Output the (x, y) coordinate of the center of the cell containing the given text.  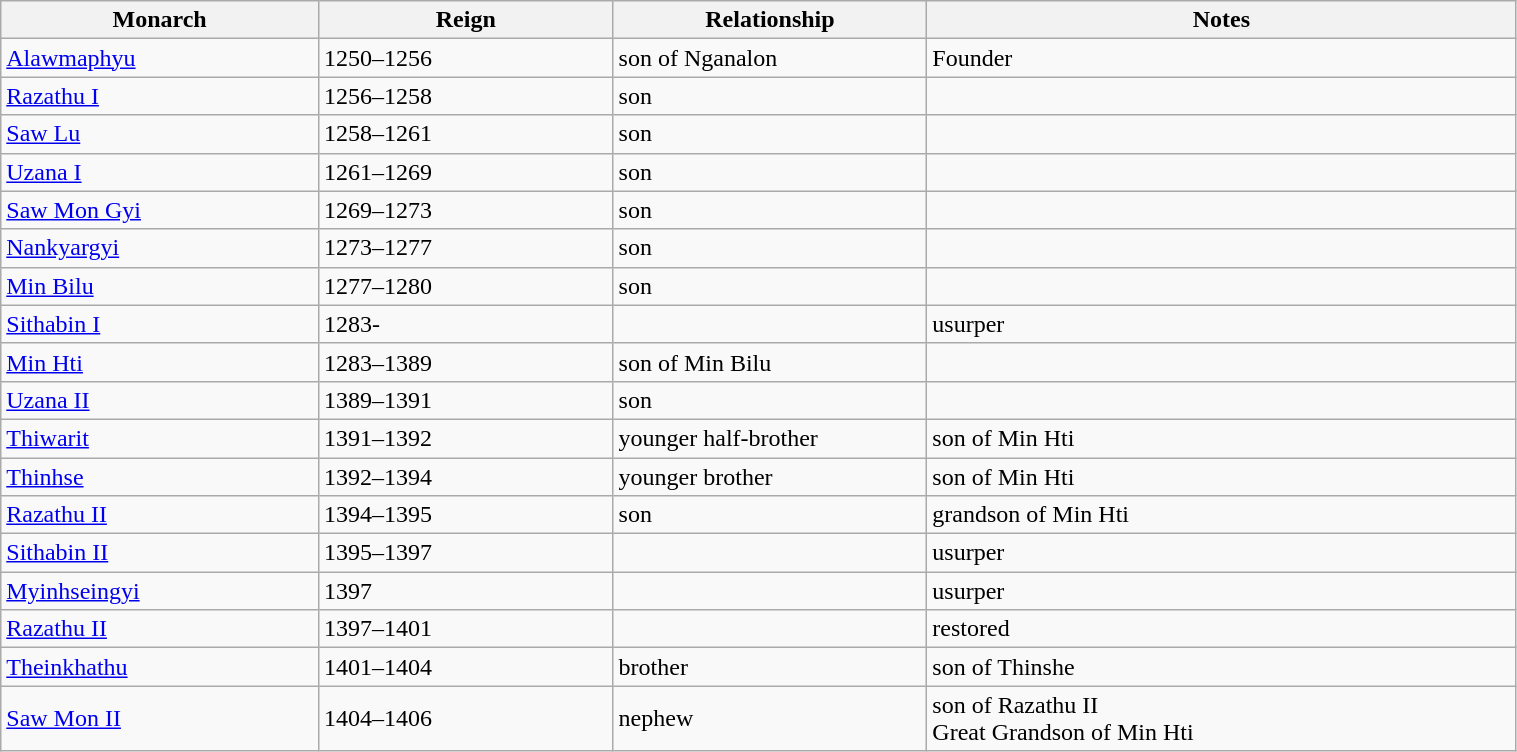
Notes (1222, 20)
restored (1222, 629)
younger half-brother (770, 438)
1250–1256 (466, 58)
1389–1391 (466, 400)
Thinhse (160, 477)
Reign (466, 20)
1394–1395 (466, 515)
1258–1261 (466, 134)
Thiwarit (160, 438)
nephew (770, 718)
Alawmaphyu (160, 58)
1397 (466, 591)
Razathu I (160, 96)
Myinhseingyi (160, 591)
1395–1397 (466, 553)
brother (770, 667)
Relationship (770, 20)
Sithabin I (160, 324)
1391–1392 (466, 438)
Saw Lu (160, 134)
son of Thinshe (1222, 667)
Min Bilu (160, 286)
1273–1277 (466, 248)
Sithabin II (160, 553)
1261–1269 (466, 172)
younger brother (770, 477)
1392–1394 (466, 477)
son of Nganalon (770, 58)
Saw Mon II (160, 718)
son of Min Bilu (770, 362)
Monarch (160, 20)
Nankyargyi (160, 248)
1404–1406 (466, 718)
Saw Mon Gyi (160, 210)
Theinkhathu (160, 667)
1269–1273 (466, 210)
Founder (1222, 58)
1283- (466, 324)
Uzana I (160, 172)
Min Hti (160, 362)
1277–1280 (466, 286)
1256–1258 (466, 96)
1401–1404 (466, 667)
grandson of Min Hti (1222, 515)
1397–1401 (466, 629)
Uzana II (160, 400)
son of Razathu IIGreat Grandson of Min Hti (1222, 718)
1283–1389 (466, 362)
